Provide the (X, Y) coordinate of the cell's center where the given text is located.  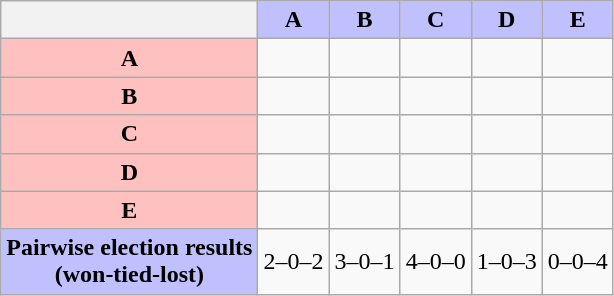
Pairwise election results(won-tied-lost) (130, 262)
2–0–2 (294, 262)
0–0–4 (578, 262)
4–0–0 (436, 262)
3–0–1 (364, 262)
1–0–3 (506, 262)
